Find where the given text appears and provide that cell's center as [X, Y] coordinate. 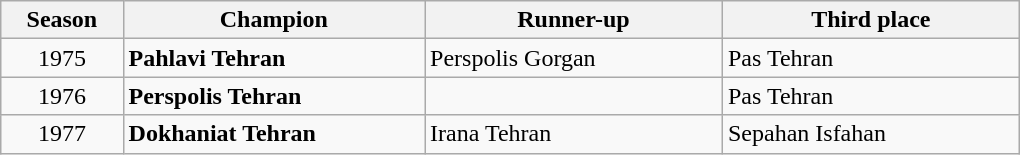
Perspolis Tehran [274, 96]
Perspolis Gorgan [574, 58]
Runner-up [574, 20]
1976 [62, 96]
Pahlavi Tehran [274, 58]
1975 [62, 58]
Dokhaniat Tehran [274, 134]
Champion [274, 20]
Irana Tehran [574, 134]
Sepahan Isfahan [870, 134]
Third place [870, 20]
Season [62, 20]
1977 [62, 134]
